Return [X, Y] of the center of cell containing provided text 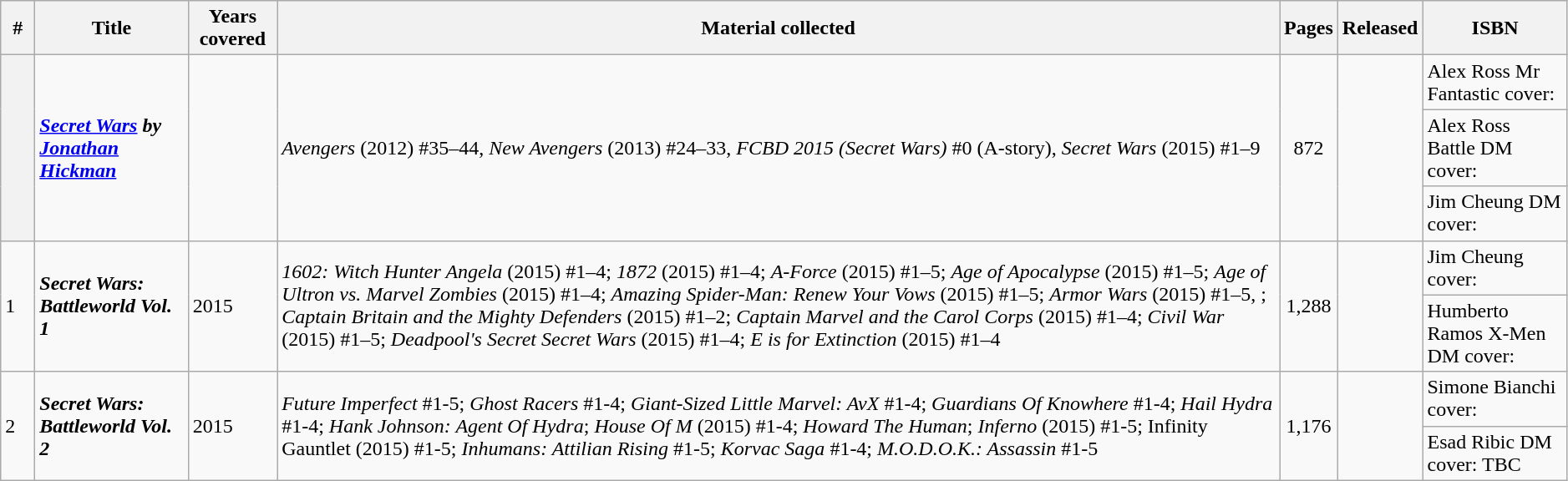
2 [18, 426]
Alex Ross Battle DM cover: [1495, 148]
Years covered [232, 28]
Esad Ribic DM cover: TBC [1495, 453]
Material collected [779, 28]
Pages [1309, 28]
Jim Cheung DM cover: [1495, 214]
Alex Ross Mr Fantastic cover: [1495, 82]
872 [1309, 148]
Secret Wars by Jonathan Hickman [112, 148]
Secret Wars: Battleworld Vol. 1 [112, 306]
Simone Bianchi cover: [1495, 399]
Title [112, 28]
Secret Wars: Battleworld Vol. 2 [112, 426]
Jim Cheung cover: [1495, 267]
Released [1380, 28]
Humberto Ramos X-Men DM cover: [1495, 333]
1,176 [1309, 426]
# [18, 28]
1 [18, 306]
1,288 [1309, 306]
Avengers (2012) #35–44, New Avengers (2013) #24–33, FCBD 2015 (Secret Wars) #0 (A-story), Secret Wars (2015) #1–9 [779, 148]
ISBN [1495, 28]
